Return [x, y] of the center of cell containing provided text 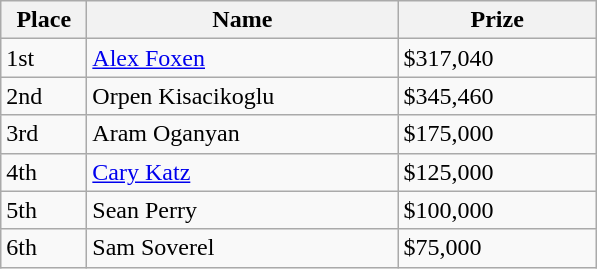
$175,000 [498, 134]
2nd [44, 96]
Cary Katz [242, 172]
Prize [498, 20]
Orpen Kisacikoglu [242, 96]
Aram Oganyan [242, 134]
$75,000 [498, 248]
$125,000 [498, 172]
Alex Foxen [242, 58]
Name [242, 20]
Place [44, 20]
6th [44, 248]
1st [44, 58]
Sam Soverel [242, 248]
4th [44, 172]
3rd [44, 134]
5th [44, 210]
Sean Perry [242, 210]
$100,000 [498, 210]
$345,460 [498, 96]
$317,040 [498, 58]
